Find where the given text appears and provide that cell's center as (x, y) coordinate. 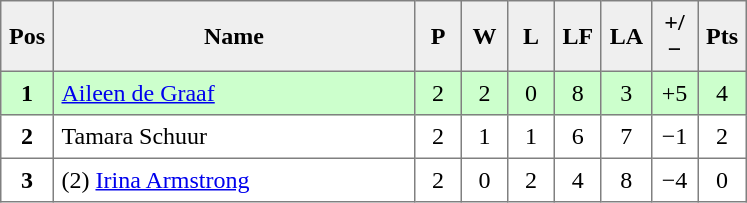
6 (578, 137)
Tamara Schuur (234, 137)
(2) Irina Armstrong (234, 180)
Name (234, 36)
−4 (674, 180)
Pts (722, 36)
W (484, 36)
LA (626, 36)
+5 (674, 93)
7 (626, 137)
−1 (674, 137)
Pos (27, 36)
L (531, 36)
+/− (674, 36)
P (438, 36)
LF (578, 36)
Aileen de Graaf (234, 93)
